Return the (x, y) coordinate for the center point of the cell that contains the specified text.  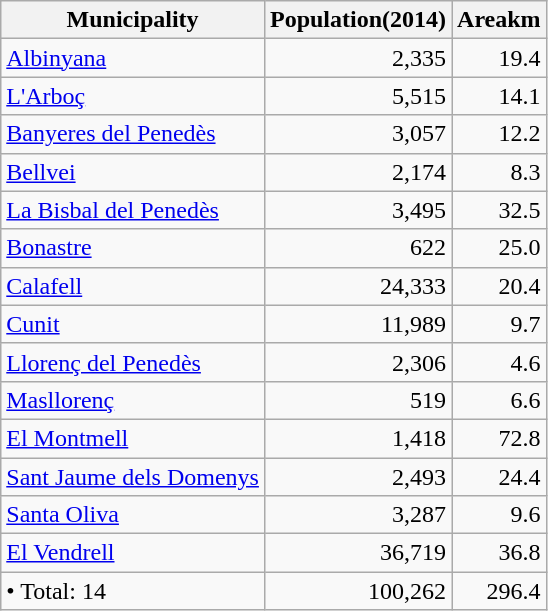
8.3 (500, 172)
Population(2014) (358, 20)
12.2 (500, 134)
24.4 (500, 477)
Banyeres del Penedès (133, 134)
20.4 (500, 286)
El Vendrell (133, 553)
24,333 (358, 286)
296.4 (500, 591)
11,989 (358, 324)
32.5 (500, 210)
2,493 (358, 477)
2,306 (358, 362)
6.6 (500, 400)
• Total: 14 (133, 591)
La Bisbal del Penedès (133, 210)
4.6 (500, 362)
100,262 (358, 591)
36.8 (500, 553)
Albinyana (133, 58)
36,719 (358, 553)
25.0 (500, 248)
3,495 (358, 210)
Areakm (500, 20)
9.6 (500, 515)
14.1 (500, 96)
3,287 (358, 515)
Santa Oliva (133, 515)
19.4 (500, 58)
1,418 (358, 438)
Llorenç del Penedès (133, 362)
El Montmell (133, 438)
Sant Jaume dels Domenys (133, 477)
Calafell (133, 286)
9.7 (500, 324)
Masllorenç (133, 400)
5,515 (358, 96)
Municipality (133, 20)
Cunit (133, 324)
Bonastre (133, 248)
2,335 (358, 58)
Bellvei (133, 172)
622 (358, 248)
L'Arboç (133, 96)
2,174 (358, 172)
72.8 (500, 438)
3,057 (358, 134)
519 (358, 400)
